Return (X, Y) of the center of cell containing provided text 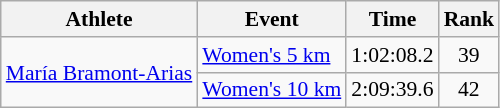
Women's 5 km (272, 55)
2:09:39.6 (392, 90)
Rank (470, 19)
39 (470, 55)
María Bramont-Arias (100, 72)
Women's 10 km (272, 90)
42 (470, 90)
1:02:08.2 (392, 55)
Time (392, 19)
Athlete (100, 19)
Event (272, 19)
